Identify which cell holds the provided text, then report its [x, y] central coordinate. 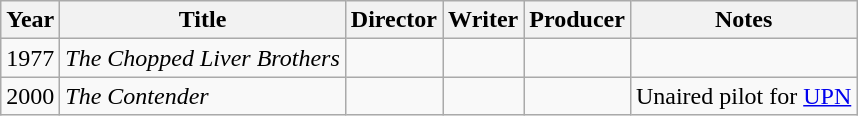
The Contender [202, 96]
Notes [743, 20]
2000 [30, 96]
1977 [30, 58]
The Chopped Liver Brothers [202, 58]
Director [394, 20]
Producer [578, 20]
Unaired pilot for UPN [743, 96]
Writer [484, 20]
Title [202, 20]
Year [30, 20]
